Output the (x, y) coordinate of the center of the cell containing the given text.  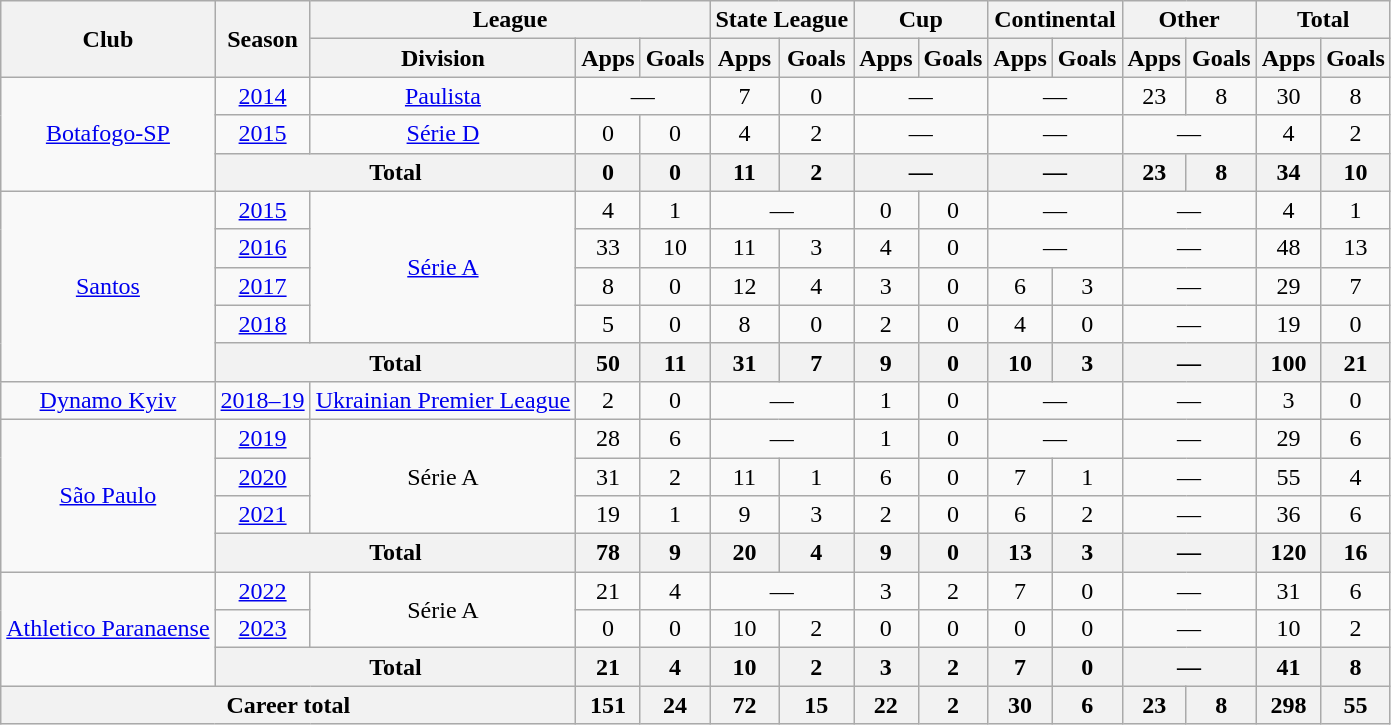
2020 (262, 477)
2019 (262, 438)
28 (608, 438)
2021 (262, 515)
State League (782, 20)
34 (1288, 172)
12 (744, 286)
15 (816, 705)
Athletico Paranaense (108, 629)
Club (108, 39)
100 (1288, 362)
33 (608, 248)
298 (1288, 705)
2016 (262, 248)
151 (608, 705)
Ukrainian Premier League (443, 400)
20 (744, 553)
16 (1356, 553)
41 (1288, 667)
2017 (262, 286)
2018 (262, 324)
Paulista (443, 96)
24 (675, 705)
Season (262, 39)
22 (886, 705)
Botafogo-SP (108, 134)
Série D (443, 134)
Continental (1055, 20)
2014 (262, 96)
72 (744, 705)
2022 (262, 591)
Division (443, 58)
50 (608, 362)
São Paulo (108, 495)
League (510, 20)
120 (1288, 553)
Santos (108, 286)
Career total (288, 705)
Cup (921, 20)
Other (1189, 20)
Dynamo Kyiv (108, 400)
2023 (262, 629)
48 (1288, 248)
2018–19 (262, 400)
5 (608, 324)
78 (608, 553)
36 (1288, 515)
